Extract the [X, Y] coordinate from the center of the cell holding the provided text.  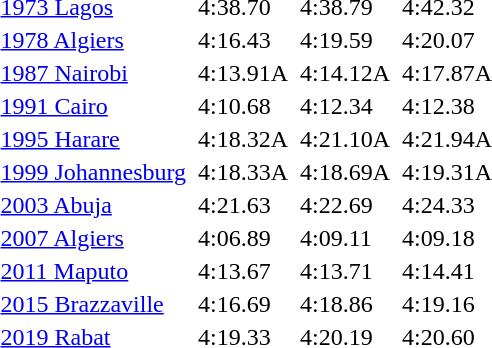
4:16.69 [244, 304]
4:14.12A [346, 73]
4:10.68 [244, 106]
4:21.63 [244, 205]
4:13.91A [244, 73]
4:22.69 [346, 205]
4:16.43 [244, 40]
4:12.34 [346, 106]
4:06.89 [244, 238]
4:19.59 [346, 40]
4:18.32A [244, 139]
4:18.69A [346, 172]
4:21.10A [346, 139]
4:18.86 [346, 304]
4:13.71 [346, 271]
4:18.33A [244, 172]
4:13.67 [244, 271]
4:09.11 [346, 238]
